Identify which cell holds the provided text, then report its [X, Y] central coordinate. 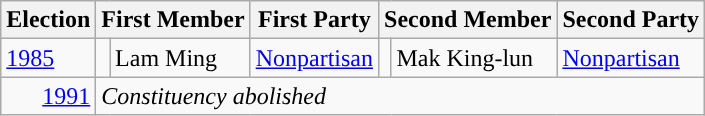
1991 [48, 96]
Constituency abolished [400, 96]
First Member [173, 20]
Second Member [468, 20]
Lam Ming [180, 58]
First Party [314, 20]
1985 [48, 58]
Election [48, 20]
Second Party [631, 20]
Mak King-lun [474, 58]
